Locate the cell with the specified text and output its [X, Y] center coordinate. 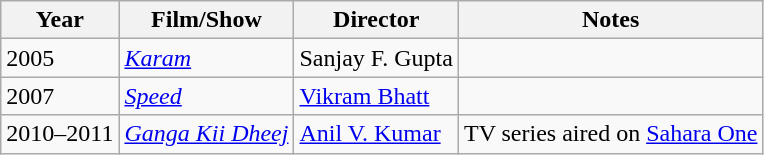
Director [376, 20]
TV series aired on Sahara One [610, 134]
Vikram Bhatt [376, 96]
Sanjay F. Gupta [376, 58]
Speed [206, 96]
Notes [610, 20]
2010–2011 [60, 134]
Karam [206, 58]
Year [60, 20]
2007 [60, 96]
Anil V. Kumar [376, 134]
Ganga Kii Dheej [206, 134]
2005 [60, 58]
Film/Show [206, 20]
